Determine the [X, Y] coordinate at the center of the cell enclosing the given text.  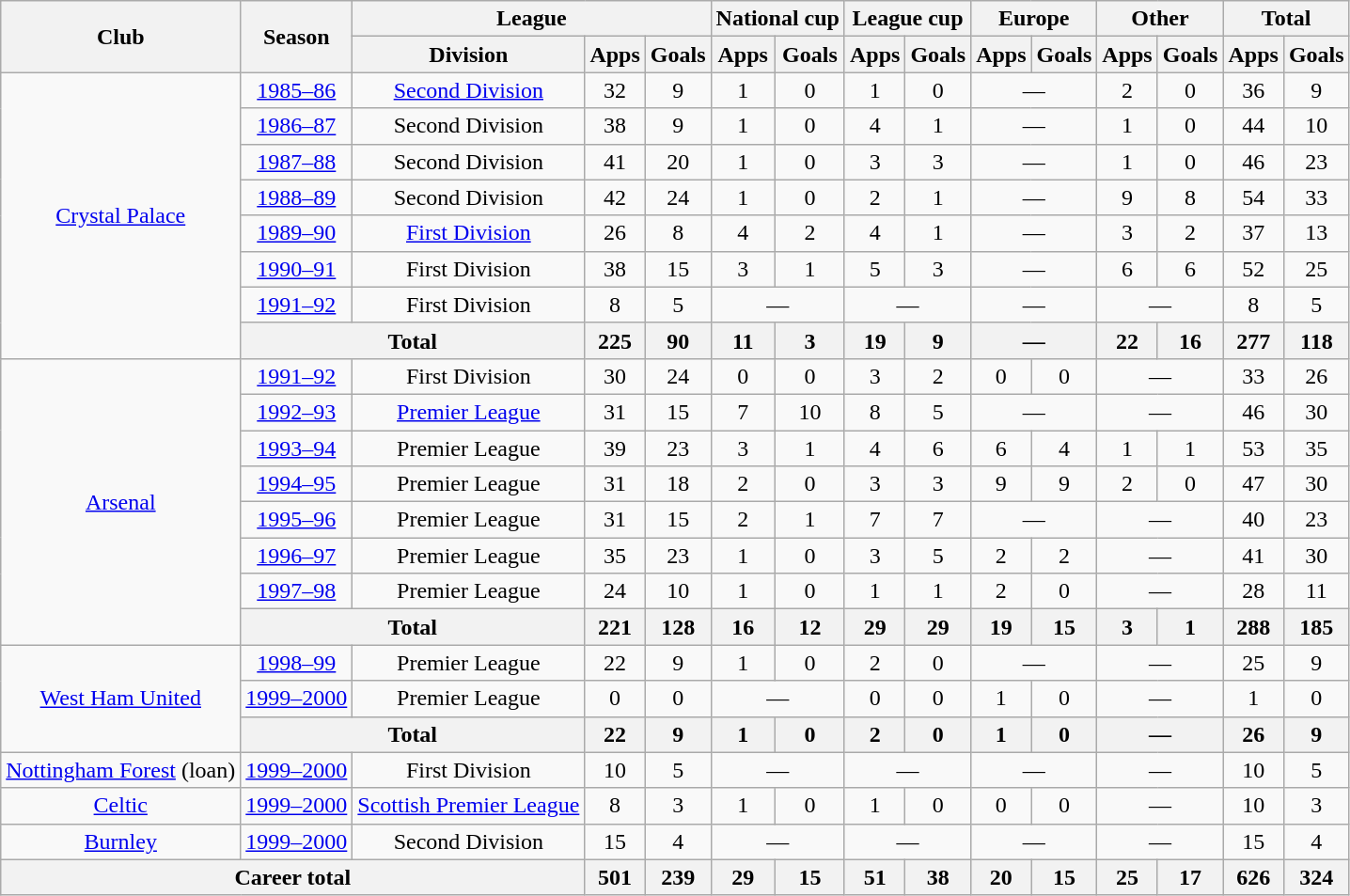
1989–90 [297, 233]
Europe [1034, 19]
52 [1253, 269]
League [532, 19]
1998–99 [297, 663]
1988–89 [297, 197]
40 [1253, 520]
288 [1253, 627]
League cup [907, 19]
Crystal Palace [120, 215]
32 [615, 90]
1995–96 [297, 520]
90 [678, 340]
51 [874, 877]
277 [1253, 340]
17 [1190, 877]
221 [615, 627]
53 [1253, 448]
1996–97 [297, 556]
1985–86 [297, 90]
128 [678, 627]
44 [1253, 126]
626 [1253, 877]
36 [1253, 90]
West Ham United [120, 699]
225 [615, 340]
Division [468, 55]
Scottish Premier League [468, 806]
Other [1160, 19]
39 [615, 448]
1992–93 [297, 412]
1993–94 [297, 448]
National cup [777, 19]
Club [120, 37]
54 [1253, 197]
18 [678, 484]
37 [1253, 233]
118 [1316, 340]
1997–98 [297, 591]
42 [615, 197]
13 [1316, 233]
Season [297, 37]
324 [1316, 877]
12 [809, 627]
185 [1316, 627]
Arsenal [120, 501]
28 [1253, 591]
1986–87 [297, 126]
Career total [293, 877]
501 [615, 877]
Celtic [120, 806]
239 [678, 877]
1987–88 [297, 162]
Burnley [120, 841]
1994–95 [297, 484]
Nottingham Forest (loan) [120, 770]
47 [1253, 484]
1990–91 [297, 269]
